Detect which cell encompasses the target text, then output its (x, y) center coordinate. 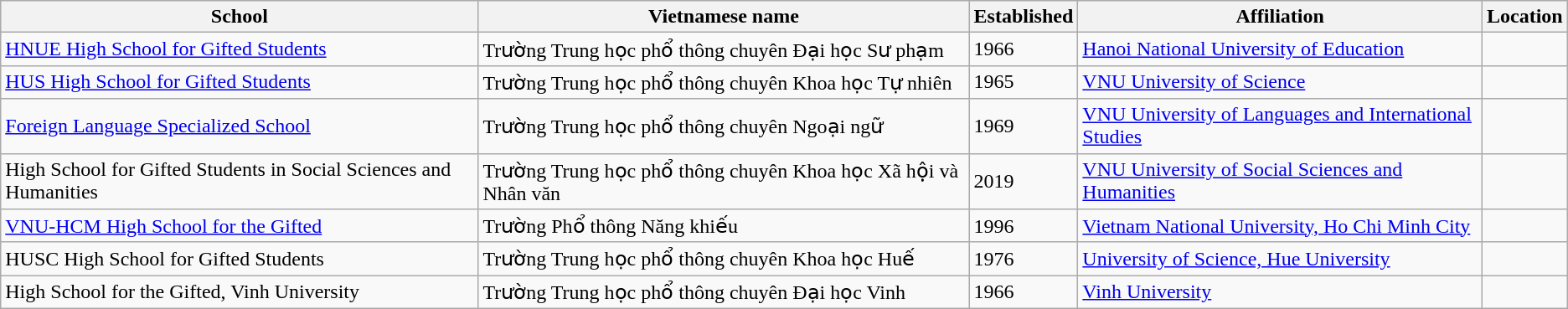
Affiliation (1280, 17)
2019 (1024, 181)
Foreign Language Specialized School (240, 126)
High School for Gifted Students in Social Sciences and Humanities (240, 181)
1965 (1024, 82)
Vinh University (1280, 292)
Trường Trung học phổ thông chuyên Khoa học Tự nhiên (724, 82)
1976 (1024, 259)
Established (1024, 17)
Vietnam National University, Ho Chi Minh City (1280, 226)
Trường Trung học phổ thông chuyên Khoa học Xã hội và Nhân văn (724, 181)
HUSC High School for Gifted Students (240, 259)
1996 (1024, 226)
Trường Trung học phổ thông chuyên Đại học Vinh (724, 292)
Trường Trung học phổ thông chuyên Ngoại ngữ (724, 126)
VNU-HCM High School for the Gifted (240, 226)
Trường Trung học phổ thông chuyên Đại học Sư phạm (724, 49)
HUS High School for Gifted Students (240, 82)
Hanoi National University of Education (1280, 49)
Vietnamese name (724, 17)
VNU University of Languages and International Studies (1280, 126)
VNU University of Science (1280, 82)
University of Science, Hue University (1280, 259)
1969 (1024, 126)
HNUE High School for Gifted Students (240, 49)
Location (1524, 17)
High School for the Gifted, Vinh University (240, 292)
Trường Trung học phổ thông chuyên Khoa học Huế (724, 259)
VNU University of Social Sciences and Humanities (1280, 181)
Trường Phổ thông Năng khiếu (724, 226)
School (240, 17)
